Identify which cell holds the provided text, then report its (X, Y) central coordinate. 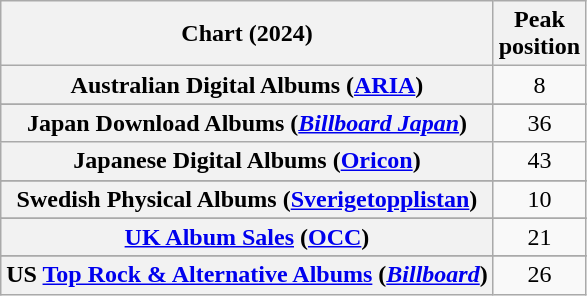
Swedish Physical Albums (Sverigetopplistan) (247, 199)
36 (539, 123)
Australian Digital Albums (ARIA) (247, 85)
Japanese Digital Albums (Oricon) (247, 161)
10 (539, 199)
UK Album Sales (OCC) (247, 237)
Peakposition (539, 34)
Chart (2024) (247, 34)
US Top Rock & Alternative Albums (Billboard) (247, 275)
Japan Download Albums (Billboard Japan) (247, 123)
43 (539, 161)
26 (539, 275)
21 (539, 237)
8 (539, 85)
